Locate the cell with the specified text and output its [X, Y] center coordinate. 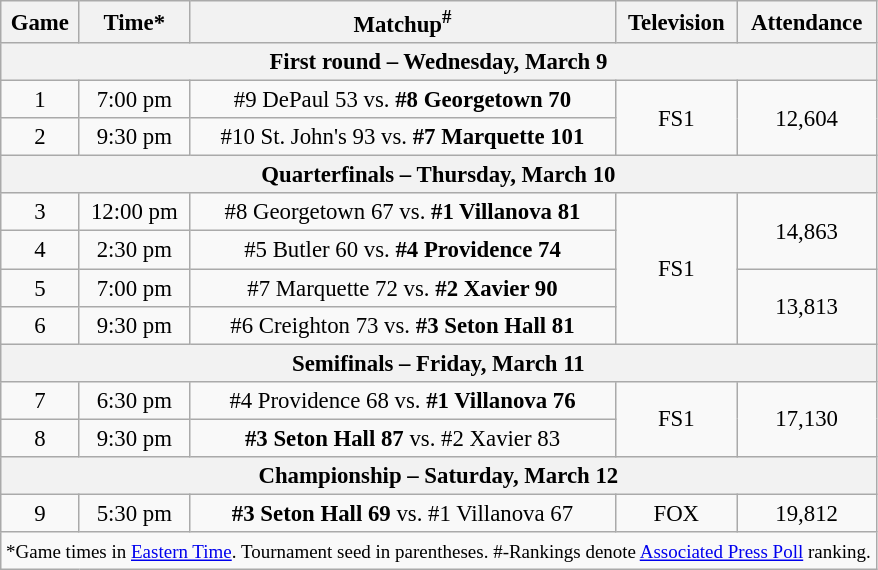
6 [40, 325]
12,604 [806, 118]
13,813 [806, 306]
12:00 pm [134, 213]
2 [40, 137]
#5 Butler 60 vs. #4 Providence 74 [403, 250]
9 [40, 513]
2:30 pm [134, 250]
Quarterfinals – Thursday, March 10 [438, 175]
Game [40, 22]
Attendance [806, 22]
Matchup# [403, 22]
#4 Providence 68 vs. #1 Villanova 76 [403, 400]
#6 Creighton 73 vs. #3 Seton Hall 81 [403, 325]
FOX [676, 513]
*Game times in Eastern Time. Tournament seed in parentheses. #-Rankings denote Associated Press Poll ranking. [438, 551]
6:30 pm [134, 400]
#9 DePaul 53 vs. #8 Georgetown 70 [403, 100]
5:30 pm [134, 513]
8 [40, 438]
#8 Georgetown 67 vs. #1 Villanova 81 [403, 213]
First round – Wednesday, March 9 [438, 62]
3 [40, 213]
Television [676, 22]
7 [40, 400]
17,130 [806, 418]
#10 St. John's 93 vs. #7 Marquette 101 [403, 137]
1 [40, 100]
4 [40, 250]
#3 Seton Hall 69 vs. #1 Villanova 67 [403, 513]
Championship – Saturday, March 12 [438, 476]
#7 Marquette 72 vs. #2 Xavier 90 [403, 288]
Time* [134, 22]
#3 Seton Hall 87 vs. #2 Xavier 83 [403, 438]
5 [40, 288]
14,863 [806, 232]
19,812 [806, 513]
Semifinals – Friday, March 11 [438, 363]
